Detect which cell encompasses the target text, then output its (x, y) center coordinate. 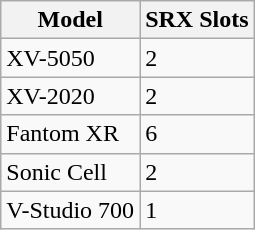
SRX Slots (197, 20)
6 (197, 134)
1 (197, 210)
XV-2020 (70, 96)
Model (70, 20)
V-Studio 700 (70, 210)
Fantom XR (70, 134)
XV-5050 (70, 58)
Sonic Cell (70, 172)
